Return the [x, y] coordinate for the center point of the cell that contains the specified text.  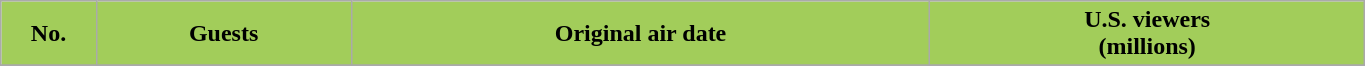
No. [48, 34]
U.S. viewers(millions) [1147, 34]
Guests [224, 34]
Original air date [640, 34]
